Provide the (X, Y) coordinate of the cell's center where the given text is located.  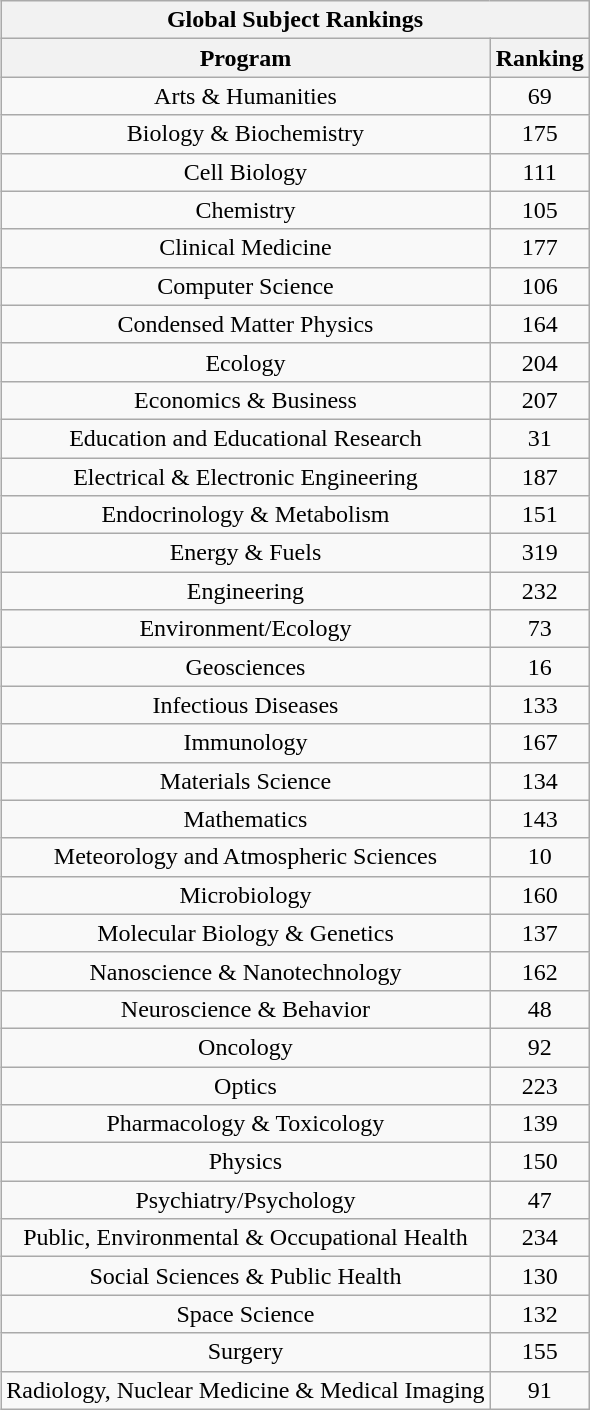
Oncology (246, 1047)
177 (540, 248)
Ranking (540, 58)
10 (540, 857)
Surgery (246, 1352)
164 (540, 324)
Engineering (246, 591)
187 (540, 477)
Electrical & Electronic Engineering (246, 477)
Space Science (246, 1314)
Clinical Medicine (246, 248)
175 (540, 134)
167 (540, 743)
106 (540, 286)
Chemistry (246, 210)
91 (540, 1390)
111 (540, 172)
232 (540, 591)
Neuroscience & Behavior (246, 1009)
Physics (246, 1162)
207 (540, 400)
133 (540, 705)
Environment/Ecology (246, 629)
Energy & Fuels (246, 553)
73 (540, 629)
Microbiology (246, 895)
150 (540, 1162)
Public, Environmental & Occupational Health (246, 1238)
139 (540, 1124)
Pharmacology & Toxicology (246, 1124)
155 (540, 1352)
223 (540, 1085)
204 (540, 362)
Cell Biology (246, 172)
16 (540, 667)
Meteorology and Atmospheric Sciences (246, 857)
160 (540, 895)
31 (540, 438)
234 (540, 1238)
Economics & Business (246, 400)
Materials Science (246, 781)
47 (540, 1200)
Arts & Humanities (246, 96)
48 (540, 1009)
Infectious Diseases (246, 705)
Molecular Biology & Genetics (246, 933)
105 (540, 210)
137 (540, 933)
Computer Science (246, 286)
319 (540, 553)
Global Subject Rankings (295, 20)
Ecology (246, 362)
Immunology (246, 743)
Psychiatry/Psychology (246, 1200)
Mathematics (246, 819)
Nanoscience & Nanotechnology (246, 971)
Biology & Biochemistry (246, 134)
92 (540, 1047)
Geosciences (246, 667)
Condensed Matter Physics (246, 324)
Program (246, 58)
134 (540, 781)
162 (540, 971)
130 (540, 1276)
151 (540, 515)
69 (540, 96)
Education and Educational Research (246, 438)
Endocrinology & Metabolism (246, 515)
143 (540, 819)
Social Sciences & Public Health (246, 1276)
Optics (246, 1085)
132 (540, 1314)
Radiology, Nuclear Medicine & Medical Imaging (246, 1390)
